Output the (x, y) coordinate of the center of the cell containing the given text.  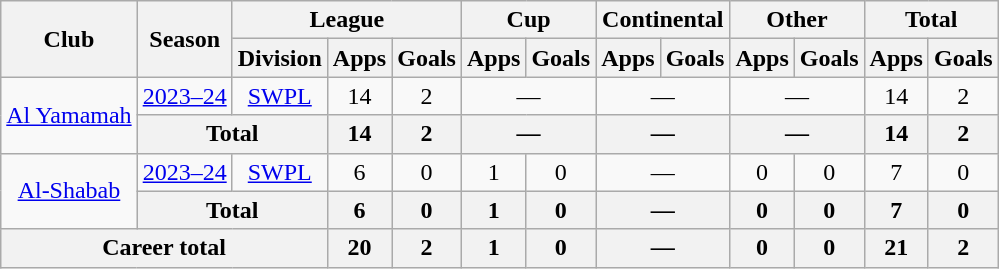
20 (359, 248)
League (346, 20)
Al-Shabab (69, 191)
Career total (164, 248)
Club (69, 39)
Other (797, 20)
21 (896, 248)
Division (280, 58)
Continental (663, 20)
Al Yamamah (69, 115)
Cup (528, 20)
Season (184, 39)
